For the text-containing cell, return its midpoint in (x, y) coordinate format. 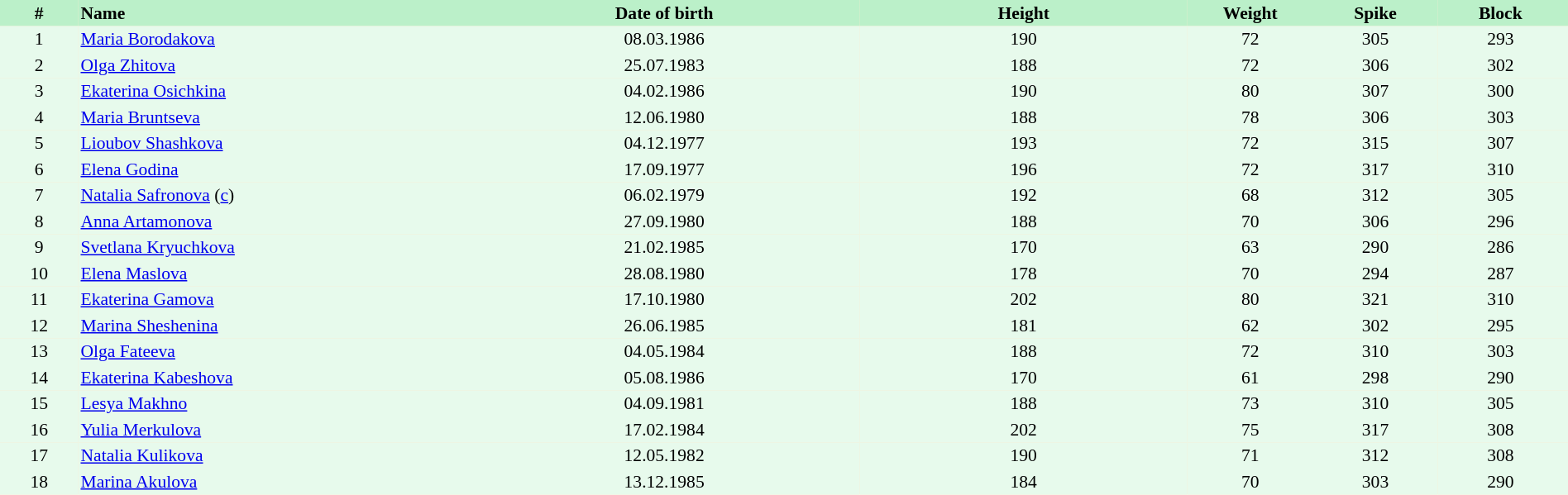
28.08.1980 (664, 274)
18 (39, 482)
Name (273, 13)
06.02.1979 (664, 195)
193 (1024, 144)
68 (1250, 195)
62 (1250, 326)
6 (39, 169)
Spike (1374, 13)
295 (1500, 326)
11 (39, 299)
1 (39, 40)
04.09.1981 (664, 403)
12.05.1982 (664, 456)
Ekaterina Osichkina (273, 91)
05.08.1986 (664, 378)
300 (1500, 91)
7 (39, 195)
12 (39, 326)
16 (39, 430)
17.10.1980 (664, 299)
26.06.1985 (664, 326)
286 (1500, 248)
Ekaterina Gamova (273, 299)
3 (39, 91)
184 (1024, 482)
Block (1500, 13)
296 (1500, 221)
10 (39, 274)
Height (1024, 13)
9 (39, 248)
04.02.1986 (664, 91)
17.02.1984 (664, 430)
21.02.1985 (664, 248)
Elena Maslova (273, 274)
Ekaterina Kabeshova (273, 378)
25.07.1983 (664, 65)
78 (1250, 117)
Elena Godina (273, 169)
27.09.1980 (664, 221)
61 (1250, 378)
Maria Borodakova (273, 40)
12.06.1980 (664, 117)
73 (1250, 403)
Yulia Merkulova (273, 430)
71 (1250, 456)
15 (39, 403)
Marina Sheshenina (273, 326)
178 (1024, 274)
# (39, 13)
13 (39, 352)
04.05.1984 (664, 352)
Maria Bruntseva (273, 117)
Date of birth (664, 13)
63 (1250, 248)
Weight (1250, 13)
04.12.1977 (664, 144)
4 (39, 117)
315 (1374, 144)
321 (1374, 299)
181 (1024, 326)
17.09.1977 (664, 169)
298 (1374, 378)
Lesya Makhno (273, 403)
14 (39, 378)
08.03.1986 (664, 40)
294 (1374, 274)
Marina Akulova (273, 482)
293 (1500, 40)
75 (1250, 430)
Anna Artamonova (273, 221)
17 (39, 456)
192 (1024, 195)
Natalia Safronova (c) (273, 195)
5 (39, 144)
Olga Fateeva (273, 352)
196 (1024, 169)
Svetlana Kryuchkova (273, 248)
Lioubov Shashkova (273, 144)
2 (39, 65)
287 (1500, 274)
Olga Zhitova (273, 65)
8 (39, 221)
Natalia Kulikova (273, 456)
13.12.1985 (664, 482)
